Pinpoint the cell where the given text exists, returning its [x, y] midpoint coordinate. 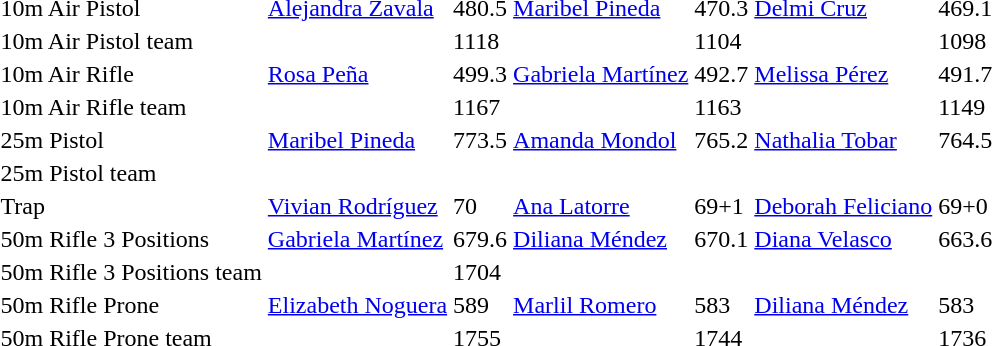
492.7 [722, 74]
Ana Latorre [601, 206]
1104 [722, 41]
Melissa Pérez [844, 74]
1118 [480, 41]
Maribel Pineda [357, 140]
679.6 [480, 239]
765.2 [722, 140]
1704 [480, 272]
Elizabeth Noguera [357, 305]
Diana Velasco [844, 239]
589 [480, 305]
Rosa Peña [357, 74]
670.1 [722, 239]
1167 [480, 107]
Nathalia Tobar [844, 140]
583 [722, 305]
Amanda Mondol [601, 140]
1163 [722, 107]
Deborah Feliciano [844, 206]
499.3 [480, 74]
773.5 [480, 140]
70 [480, 206]
69+1 [722, 206]
Vivian Rodríguez [357, 206]
Marlil Romero [601, 305]
